Scan for the cell matching the given text and deliver its [X, Y] coordinate at center. 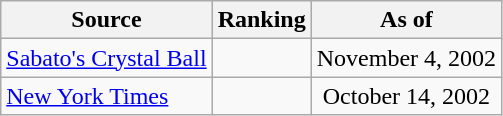
October 14, 2002 [406, 96]
Ranking [262, 20]
As of [406, 20]
Sabato's Crystal Ball [106, 58]
Source [106, 20]
November 4, 2002 [406, 58]
New York Times [106, 96]
